Identify which cell holds the provided text, then report its (X, Y) central coordinate. 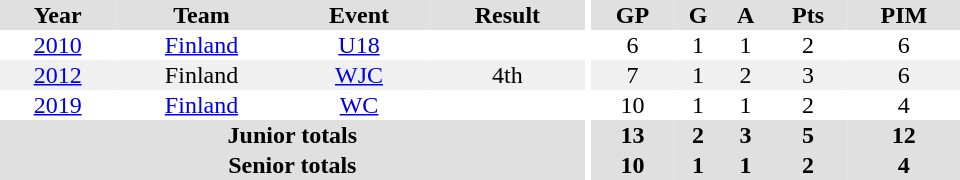
Junior totals (292, 135)
7 (632, 75)
Team (202, 15)
2019 (58, 105)
G (698, 15)
12 (904, 135)
A (746, 15)
2012 (58, 75)
Result (507, 15)
Year (58, 15)
GP (632, 15)
Pts (808, 15)
PIM (904, 15)
2010 (58, 45)
5 (808, 135)
4th (507, 75)
Senior totals (292, 165)
Event (359, 15)
13 (632, 135)
WJC (359, 75)
WC (359, 105)
U18 (359, 45)
